Search for the cell housing the specified text and yield its (x, y) center coordinate. 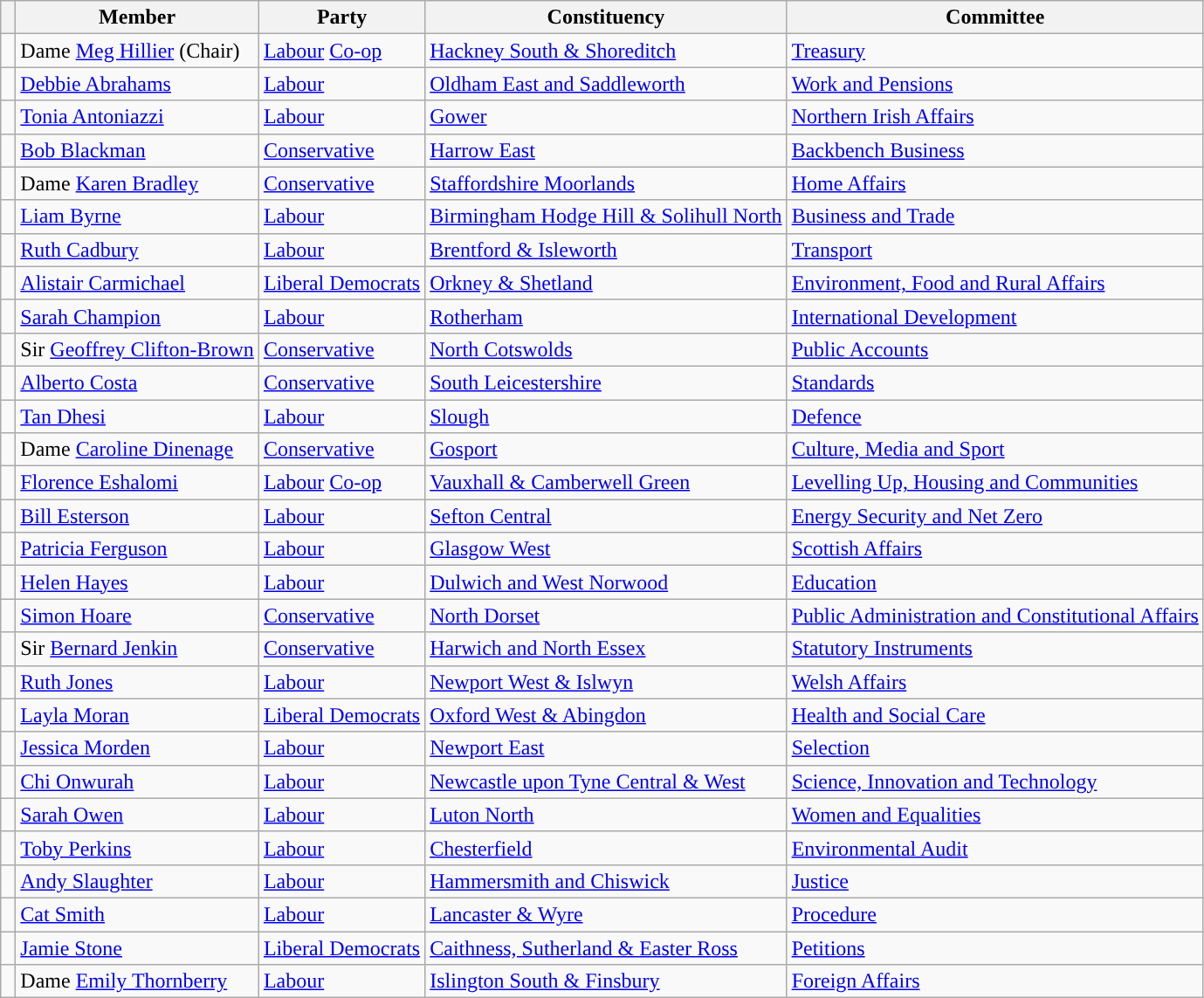
Rotherham (606, 316)
North Cotswolds (606, 349)
Islington South & Finsbury (606, 981)
Luton North (606, 815)
Helen Hayes (138, 582)
Cat Smith (138, 914)
Tan Dhesi (138, 416)
Patricia Ferguson (138, 549)
Staffordshire Moorlands (606, 183)
Vauxhall & Camberwell Green (606, 483)
Bob Blackman (138, 150)
Committee (995, 17)
Simon Hoare (138, 616)
Selection (995, 748)
Ruth Cadbury (138, 250)
Foreign Affairs (995, 981)
Scottish Affairs (995, 549)
Debbie Abrahams (138, 84)
Sir Bernard Jenkin (138, 649)
Environmental Audit (995, 848)
Transport (995, 250)
Sarah Owen (138, 815)
Chi Onwurah (138, 781)
Layla Moran (138, 715)
Dame Meg Hillier (Chair) (138, 51)
Science, Innovation and Technology (995, 781)
Constituency (606, 17)
Brentford & Isleworth (606, 250)
Member (138, 17)
Jamie Stone (138, 947)
Health and Social Care (995, 715)
Toby Perkins (138, 848)
Sefton Central (606, 516)
Dulwich and West Norwood (606, 582)
Procedure (995, 914)
Sarah Champion (138, 316)
Culture, Media and Sport (995, 450)
Newcastle upon Tyne Central & West (606, 781)
Gower (606, 117)
Business and Trade (995, 217)
Hammersmith and Chiswick (606, 881)
Education (995, 582)
Backbench Business (995, 150)
Bill Esterson (138, 516)
Dame Emily Thornberry (138, 981)
Caithness, Sutherland & Easter Ross (606, 947)
Public Accounts (995, 349)
Petitions (995, 947)
Party (341, 17)
Newport West & Islwyn (606, 682)
Sir Geoffrey Clifton-Brown (138, 349)
Hackney South & Shoreditch (606, 51)
Public Administration and Constitutional Affairs (995, 616)
North Dorset (606, 616)
Dame Karen Bradley (138, 183)
Andy Slaughter (138, 881)
Harrow East (606, 150)
South Leicestershire (606, 382)
Environment, Food and Rural Affairs (995, 283)
Work and Pensions (995, 84)
Energy Security and Net Zero (995, 516)
Newport East (606, 748)
Ruth Jones (138, 682)
Defence (995, 416)
Northern Irish Affairs (995, 117)
Levelling Up, Housing and Communities (995, 483)
Home Affairs (995, 183)
Lancaster & Wyre (606, 914)
Oldham East and Saddleworth (606, 84)
Florence Eshalomi (138, 483)
Chesterfield (606, 848)
Dame Caroline Dinenage (138, 450)
Liam Byrne (138, 217)
Slough (606, 416)
Women and Equalities (995, 815)
Birmingham Hodge Hill & Solihull North (606, 217)
Glasgow West (606, 549)
Alberto Costa (138, 382)
Jessica Morden (138, 748)
Welsh Affairs (995, 682)
Tonia Antoniazzi (138, 117)
Orkney & Shetland (606, 283)
Gosport (606, 450)
Treasury (995, 51)
Statutory Instruments (995, 649)
Standards (995, 382)
Alistair Carmichael (138, 283)
Harwich and North Essex (606, 649)
Oxford West & Abingdon (606, 715)
International Development (995, 316)
Justice (995, 881)
